Identify which cell holds the provided text, then report its (X, Y) central coordinate. 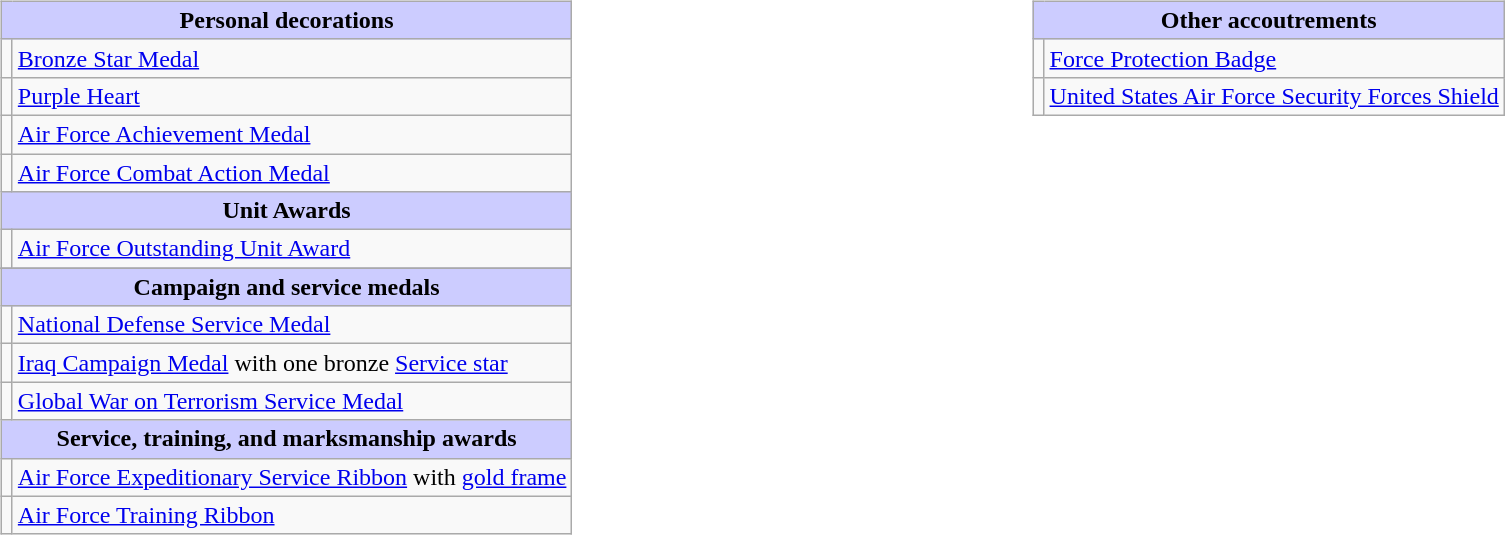
Campaign and service medals (286, 287)
United States Air Force Security Forces Shield (1274, 96)
Air Force Outstanding Unit Award (292, 249)
Air Force Expeditionary Service Ribbon with gold frame (292, 477)
Air Force Achievement Medal (292, 134)
Air Force Combat Action Medal (292, 173)
National Defense Service Medal (292, 325)
Purple Heart (292, 96)
Iraq Campaign Medal with one bronze Service star (292, 363)
Global War on Terrorism Service Medal (292, 401)
Other accoutrements (1268, 20)
Personal decorations (286, 20)
Service, training, and marksmanship awards (286, 439)
Air Force Training Ribbon (292, 515)
Unit Awards (286, 211)
Force Protection Badge (1274, 58)
Bronze Star Medal (292, 58)
